Return the (X, Y) coordinate for the center point of the cell that contains the specified text.  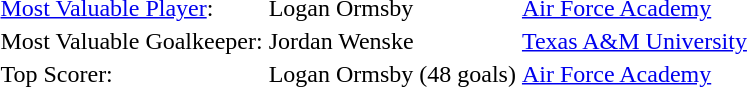
Jordan Wenske (392, 41)
